Locate the cell with the specified text and output its [x, y] center coordinate. 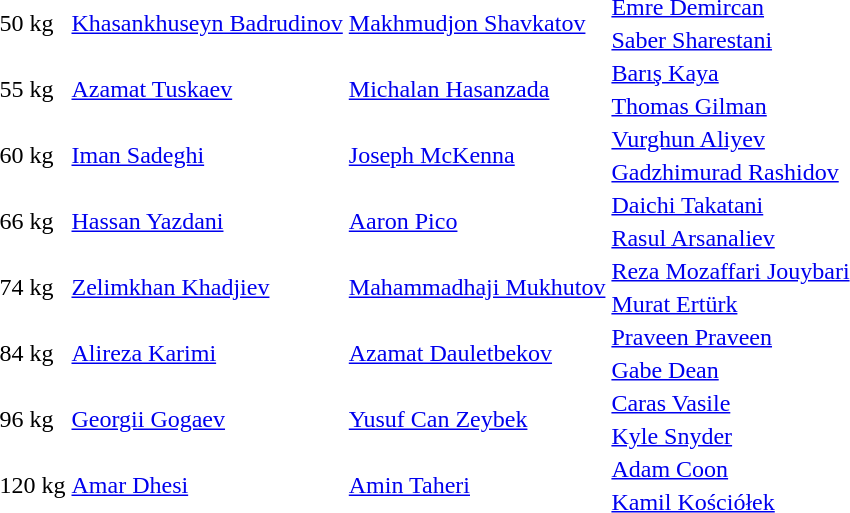
Georgii Gogaev [207, 420]
Azamat Dauletbekov [477, 354]
Alireza Karimi [207, 354]
Hassan Yazdani [207, 222]
Michalan Hasanzada [477, 90]
Mahammadhaji Mukhutov [477, 288]
Azamat Tuskaev [207, 90]
Yusuf Can Zeybek [477, 420]
Iman Sadeghi [207, 156]
Aaron Pico [477, 222]
Zelimkhan Khadjiev [207, 288]
Joseph McKenna [477, 156]
